Locate the cell with the specified text and output its (x, y) center coordinate. 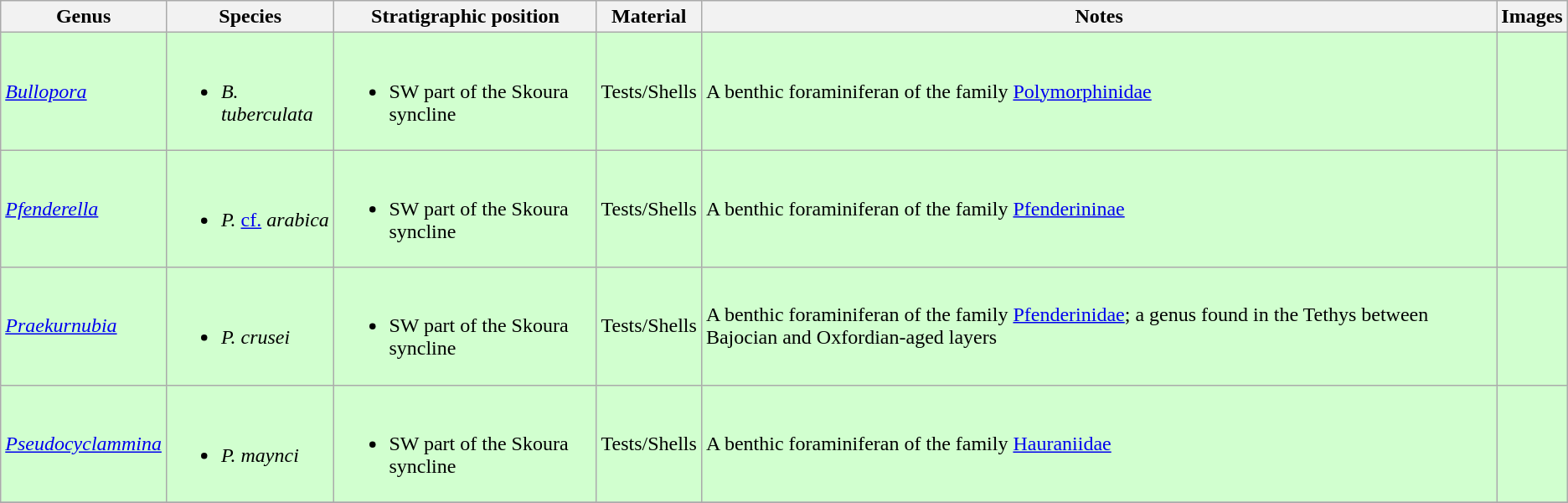
Notes (1099, 17)
A benthic foraminiferan of the family Pfenderininae (1099, 209)
Pseudocyclammina (84, 443)
P. cf. arabica (250, 209)
Pfenderella (84, 209)
B. tuberculata (250, 91)
Material (648, 17)
Stratigraphic position (466, 17)
A benthic foraminiferan of the family Pfenderinidae; a genus found in the Tethys between Bajocian and Oxfordian-aged layers (1099, 326)
P. crusei (250, 326)
A benthic foraminiferan of the family Hauraniidae (1099, 443)
A benthic foraminiferan of the family Polymorphinidae (1099, 91)
Bullopora (84, 91)
Praekurnubia (84, 326)
P. maynci (250, 443)
Images (1532, 17)
Genus (84, 17)
Species (250, 17)
